Search for the cell housing the specified text and yield its (X, Y) center coordinate. 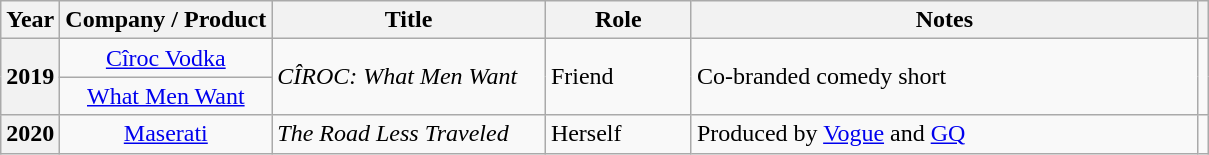
Friend (618, 77)
Notes (944, 20)
Role (618, 20)
Title (409, 20)
The Road Less Traveled (409, 134)
Produced by Vogue and GQ (944, 134)
Maserati (166, 134)
Year (30, 20)
Company / Product (166, 20)
Co-branded comedy short (944, 77)
Cîroc Vodka (166, 58)
CÎROC: What Men Want (409, 77)
Herself (618, 134)
2020 (30, 134)
2019 (30, 77)
What Men Want (166, 96)
